Return (X, Y) of the center of cell containing provided text 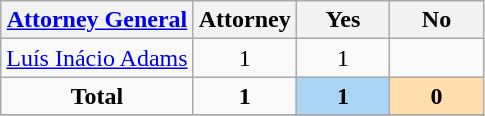
No (437, 20)
Attorney General (97, 20)
Total (97, 96)
0 (437, 96)
Yes (343, 20)
Attorney (244, 20)
Luís Inácio Adams (97, 58)
